Return [x, y] of the center of cell containing provided text 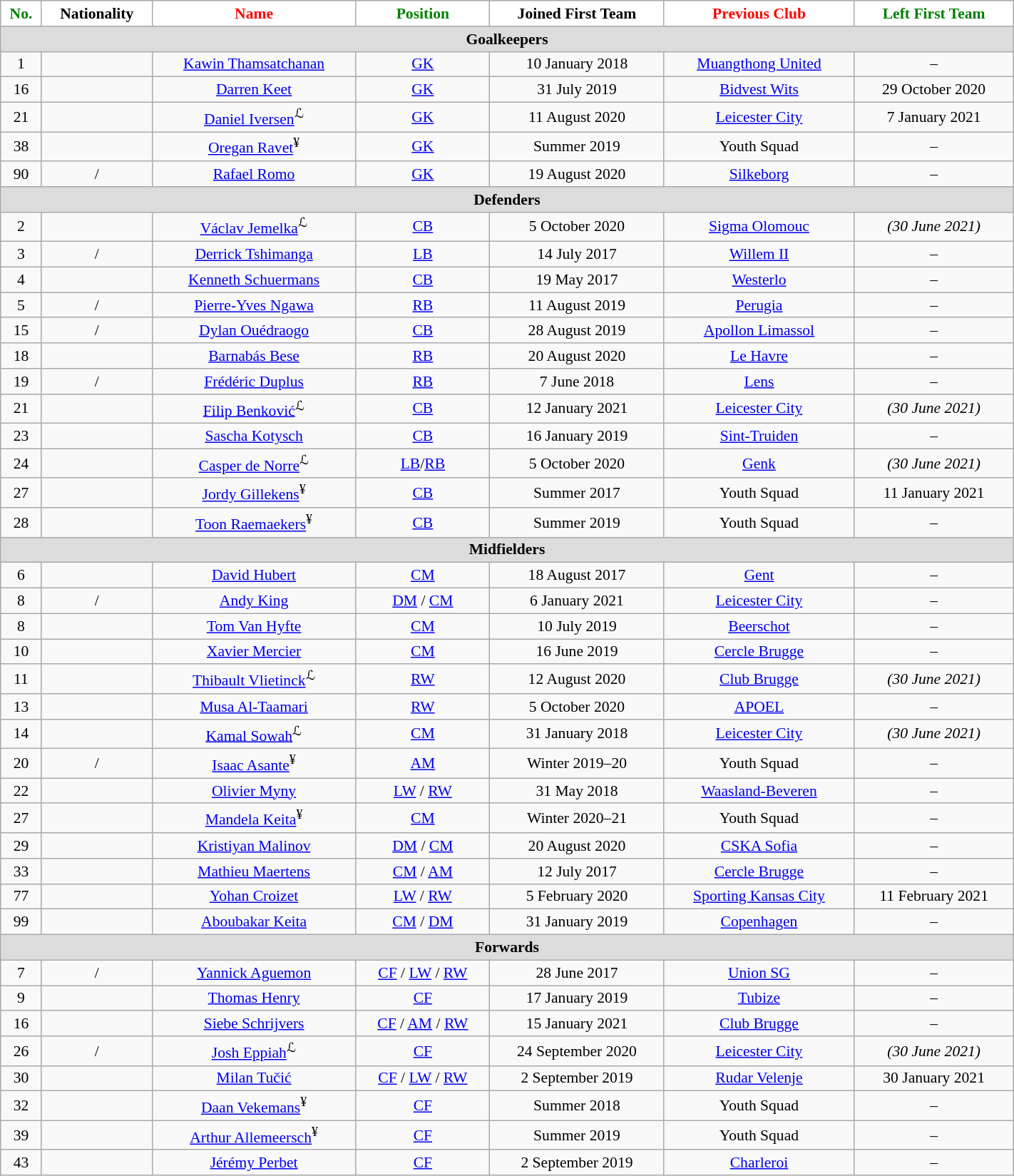
14 [21, 735]
Union SG [759, 973]
David Hubert [254, 576]
Casper de Norreℒ [254, 464]
2 [21, 227]
Josh Eppiahℒ [254, 1051]
Václav Jemelkaℒ [254, 227]
APOEL [759, 707]
Darren Keet [254, 90]
12 August 2020 [577, 679]
Arthur Allemeersch¥ [254, 1135]
Summer 2017 [577, 494]
Sascha Kotysch [254, 436]
Kristiyan Malinov [254, 846]
23 [21, 436]
Dylan Ouédraogo [254, 331]
Thibault Vlietinckℒ [254, 679]
Daan Vekemans¥ [254, 1105]
Derrick Tshimanga [254, 255]
Daniel Iversenℒ [254, 117]
Milan Tučić [254, 1078]
11 August 2019 [577, 305]
Rafael Romo [254, 174]
Charleroi [759, 1163]
30 [21, 1078]
16 January 2019 [577, 436]
LB/RB [423, 464]
12 July 2017 [577, 871]
28 [21, 522]
Tom Van Hyfte [254, 626]
Goalkeepers [507, 39]
CM / DM [423, 922]
Defenders [507, 200]
Pierre-Yves Ngawa [254, 305]
31 January 2018 [577, 735]
Forwards [507, 948]
Kenneth Schuermans [254, 280]
5 [21, 305]
AM [423, 763]
Jordy Gillekens¥ [254, 494]
Waasland-Beveren [759, 791]
Toon Raemaekers¥ [254, 522]
39 [21, 1135]
Frédéric Duplus [254, 382]
Silkeborg [759, 174]
22 [21, 791]
15 January 2021 [577, 1024]
31 July 2019 [577, 90]
Tubize [759, 998]
32 [21, 1105]
38 [21, 147]
Apollon Limassol [759, 331]
LB [423, 255]
CSKA Sofia [759, 846]
Joined First Team [577, 14]
99 [21, 922]
11 February 2021 [934, 896]
Previous Club [759, 14]
28 June 2017 [577, 973]
Summer 2018 [577, 1105]
Gent [759, 576]
4 [21, 280]
30 January 2021 [934, 1078]
Filip Benkovićℒ [254, 409]
Westerlo [759, 280]
Lens [759, 382]
7 June 2018 [577, 382]
Yohan Croizet [254, 896]
Muangthong United [759, 64]
Thomas Henry [254, 998]
Aboubakar Keita [254, 922]
14 July 2017 [577, 255]
Xavier Mercier [254, 652]
Le Havre [759, 356]
Olivier Myny [254, 791]
43 [21, 1163]
Sigma Olomouc [759, 227]
20 [21, 763]
24 [21, 464]
19 May 2017 [577, 280]
Name [254, 14]
19 August 2020 [577, 174]
Kamal Sowahℒ [254, 735]
Kawin Thamsatchanan [254, 64]
10 July 2019 [577, 626]
Winter 2020–21 [577, 819]
31 May 2018 [577, 791]
CF / AM / RW [423, 1024]
16 June 2019 [577, 652]
Nationality [97, 14]
10 January 2018 [577, 64]
11 August 2020 [577, 117]
77 [21, 896]
26 [21, 1051]
5 February 2020 [577, 896]
Perugia [759, 305]
Jérémy Perbet [254, 1163]
Mandela Keita¥ [254, 819]
29 [21, 846]
18 August 2017 [577, 576]
12 January 2021 [577, 409]
6 [21, 576]
6 January 2021 [577, 601]
Genk [759, 464]
Musa Al-Taamari [254, 707]
Isaac Asante¥ [254, 763]
Rudar Velenje [759, 1078]
Andy King [254, 601]
90 [21, 174]
31 January 2019 [577, 922]
33 [21, 871]
Bidvest Wits [759, 90]
Willem II [759, 255]
No. [21, 14]
19 [21, 382]
7 January 2021 [934, 117]
Beerschot [759, 626]
9 [21, 998]
Position [423, 14]
18 [21, 356]
Left First Team [934, 14]
CM / AM [423, 871]
13 [21, 707]
Barnabás Bese [254, 356]
Siebe Schrijvers [254, 1024]
11 January 2021 [934, 494]
Copenhagen [759, 922]
24 September 2020 [577, 1051]
28 August 2019 [577, 331]
3 [21, 255]
17 January 2019 [577, 998]
Midfielders [507, 551]
Mathieu Maertens [254, 871]
11 [21, 679]
29 October 2020 [934, 90]
Yannick Aguemon [254, 973]
1 [21, 64]
Sporting Kansas City [759, 896]
Sint-Truiden [759, 436]
15 [21, 331]
Oregan Ravet¥ [254, 147]
10 [21, 652]
Winter 2019–20 [577, 763]
7 [21, 973]
